Extract the [X, Y] coordinate from the center of the cell holding the provided text.  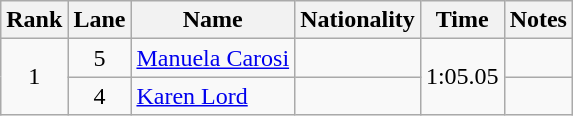
4 [100, 96]
1:05.05 [462, 77]
Karen Lord [213, 96]
Rank [34, 20]
Manuela Carosi [213, 58]
5 [100, 58]
Nationality [358, 20]
Name [213, 20]
1 [34, 77]
Lane [100, 20]
Notes [538, 20]
Time [462, 20]
